Return (x, y) of the center of cell containing provided text 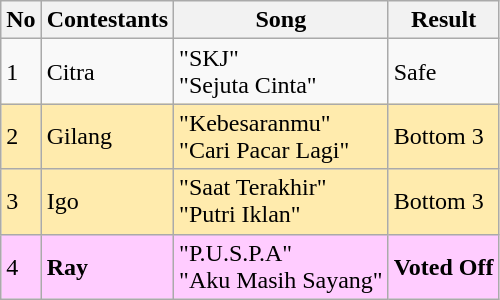
Igo (107, 202)
1 (21, 72)
No (21, 20)
4 (21, 266)
Ray (107, 266)
"P.U.S.P.A" "Aku Masih Sayang" (282, 266)
2 (21, 136)
"SKJ" "Sejuta Cinta" (282, 72)
"Saat Terakhir" "Putri Iklan" (282, 202)
Contestants (107, 20)
3 (21, 202)
Song (282, 20)
Result (444, 20)
Safe (444, 72)
Citra (107, 72)
"Kebesaranmu" "Cari Pacar Lagi" (282, 136)
Gilang (107, 136)
Voted Off (444, 266)
